Output the (X, Y) coordinate of the center of the cell containing the given text.  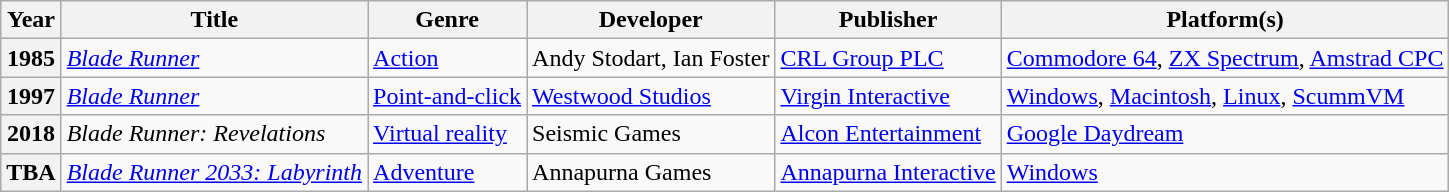
Platform(s) (1225, 20)
Virtual reality (448, 134)
Genre (448, 20)
Developer (651, 20)
Annapurna Interactive (888, 172)
Action (448, 58)
Commodore 64, ZX Spectrum, Amstrad CPC (1225, 58)
Alcon Entertainment (888, 134)
Publisher (888, 20)
Adventure (448, 172)
CRL Group PLC (888, 58)
TBA (31, 172)
Blade Runner: Revelations (214, 134)
Year (31, 20)
1985 (31, 58)
Seismic Games (651, 134)
1997 (31, 96)
Virgin Interactive (888, 96)
Windows (1225, 172)
Blade Runner 2033: Labyrinth (214, 172)
Annapurna Games (651, 172)
Windows, Macintosh, Linux, ScummVM (1225, 96)
Westwood Studios (651, 96)
Point-and-click (448, 96)
Google Daydream (1225, 134)
2018 (31, 134)
Andy Stodart, Ian Foster (651, 58)
Title (214, 20)
